Return [x, y] of the center of cell containing provided text 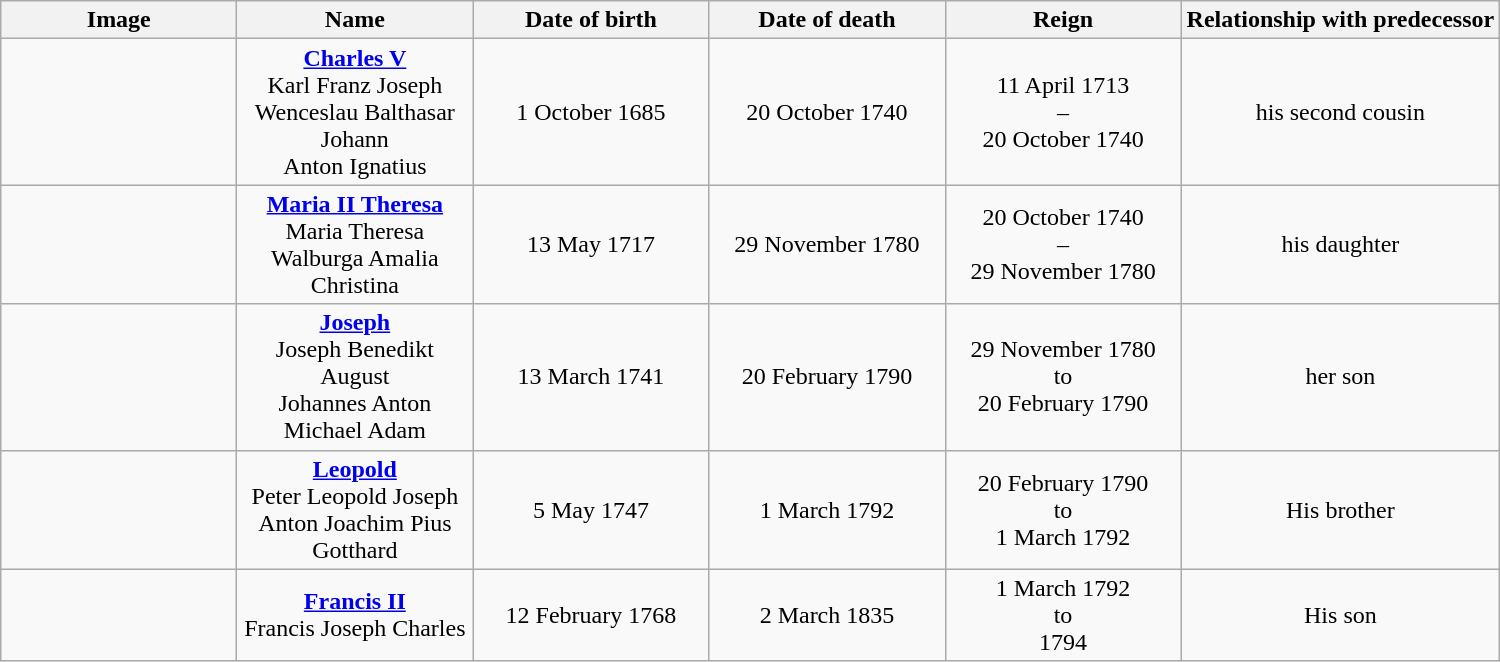
29 November 1780 [827, 244]
His son [1340, 615]
20 October 1740–29 November 1780 [1063, 244]
20 February 1790 [827, 377]
20 October 1740 [827, 112]
JosephJoseph Benedikt AugustJohannes Anton Michael Adam [355, 377]
Name [355, 20]
LeopoldPeter Leopold JosephAnton Joachim Pius Gotthard [355, 510]
Francis IIFrancis Joseph Charles [355, 615]
13 March 1741 [591, 377]
His brother [1340, 510]
12 February 1768 [591, 615]
2 March 1835 [827, 615]
13 May 1717 [591, 244]
1 March 1792to1794 [1063, 615]
Date of death [827, 20]
Date of birth [591, 20]
29 November 1780to20 February 1790 [1063, 377]
11 April 1713–20 October 1740 [1063, 112]
Image [119, 20]
his daughter [1340, 244]
1 March 1792 [827, 510]
Charles VKarl Franz Joseph Wenceslau Balthasar Johann Anton Ignatius [355, 112]
5 May 1747 [591, 510]
Reign [1063, 20]
her son [1340, 377]
his second cousin [1340, 112]
Maria II TheresaMaria Theresa Walburga Amalia Christina [355, 244]
Relationship with predecessor [1340, 20]
20 February 1790to1 March 1792 [1063, 510]
1 October 1685 [591, 112]
